Output the (X, Y) coordinate of the center of the cell containing the given text.  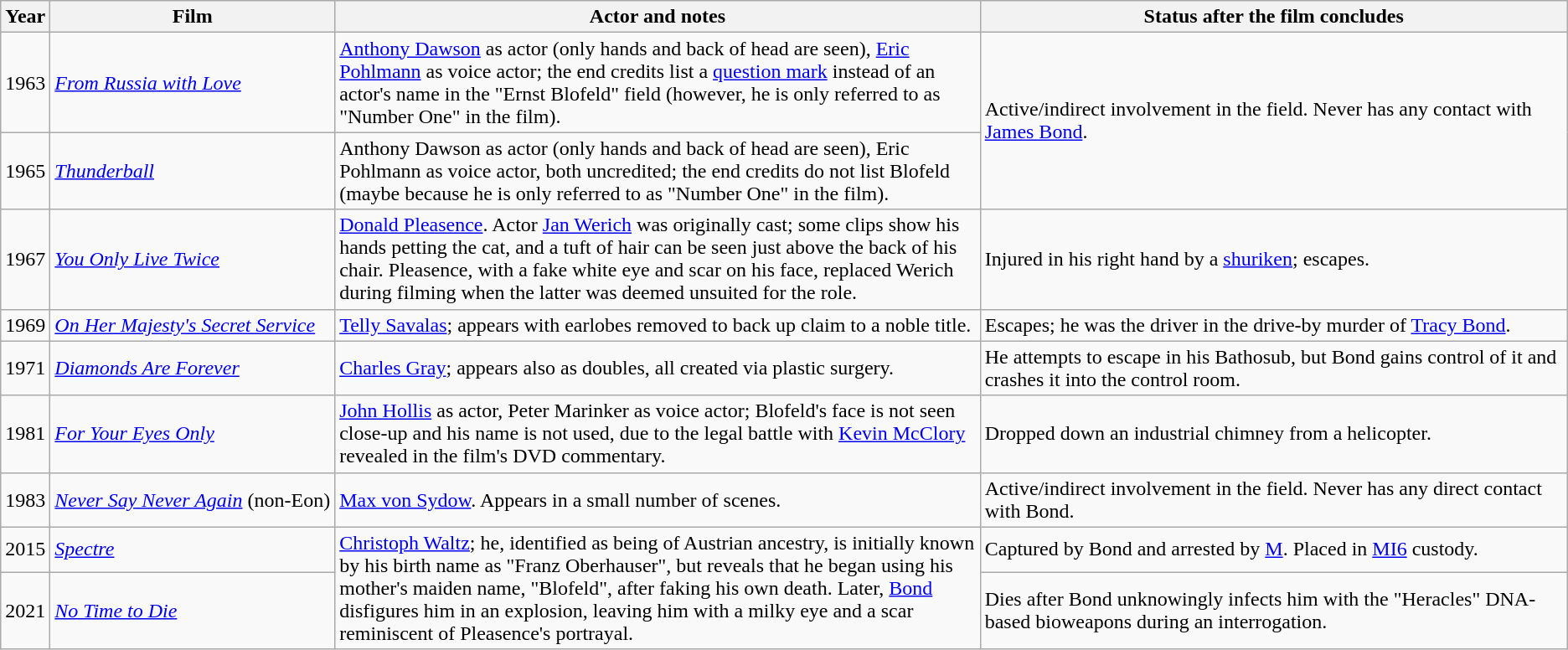
Charles Gray; appears also as doubles, all created via plastic surgery. (658, 369)
2021 (25, 611)
1983 (25, 499)
On Her Majesty's Secret Service (193, 325)
He attempts to escape in his Bathosub, but Bond gains control of it and crashes it into the control room. (1273, 369)
Diamonds Are Forever (193, 369)
Never Say Never Again (non-Eon) (193, 499)
Spectre (193, 549)
Thunderball (193, 171)
From Russia with Love (193, 82)
For Your Eyes Only (193, 434)
Telly Savalas; appears with earlobes removed to back up claim to a noble title. (658, 325)
Status after the film concludes (1273, 17)
Captured by Bond and arrested by M. Placed in MI6 custody. (1273, 549)
1965 (25, 171)
No Time to Die (193, 611)
1969 (25, 325)
Dropped down an industrial chimney from a helicopter. (1273, 434)
1967 (25, 260)
Year (25, 17)
Dies after Bond unknowingly infects him with the "Heracles" DNA-based bioweapons during an interrogation. (1273, 611)
Film (193, 17)
Max von Sydow. Appears in a small number of scenes. (658, 499)
Injured in his right hand by a shuriken; escapes. (1273, 260)
1971 (25, 369)
Active/indirect involvement in the field. Never has any direct contact with Bond. (1273, 499)
You Only Live Twice (193, 260)
Actor and notes (658, 17)
Active/indirect involvement in the field. Never has any contact with James Bond. (1273, 121)
Escapes; he was the driver in the drive-by murder of Tracy Bond. (1273, 325)
1981 (25, 434)
1963 (25, 82)
2015 (25, 549)
